Capture the cell that displays the provided text and extract its (X, Y) central coordinate. 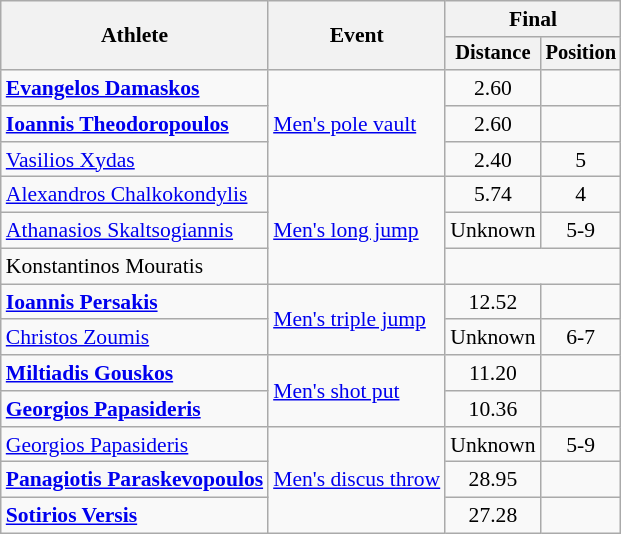
5 (581, 160)
Konstantinos Mouratis (134, 267)
27.28 (492, 516)
Alexandros Chalkokondylis (134, 195)
4 (581, 195)
5.74 (492, 195)
Men's pole vault (356, 124)
Sotirios Versis (134, 516)
Men's long jump (356, 230)
Evangelos Damaskos (134, 88)
11.20 (492, 373)
Men's shot put (356, 390)
Final (533, 19)
Vasilios Xydas (134, 160)
28.95 (492, 480)
Christos Zoumis (134, 338)
Athlete (134, 36)
Distance (492, 54)
Panagiotis Paraskevopoulos (134, 480)
Men's discus throw (356, 480)
12.52 (492, 302)
Miltiadis Gouskos (134, 373)
Men's triple jump (356, 320)
Ioannis Theodoropoulos (134, 124)
Event (356, 36)
Ioannis Persakis (134, 302)
2.40 (492, 160)
6-7 (581, 338)
Position (581, 54)
10.36 (492, 409)
Athanasios Skaltsogiannis (134, 231)
